Identify which cell holds the provided text, then report its (X, Y) central coordinate. 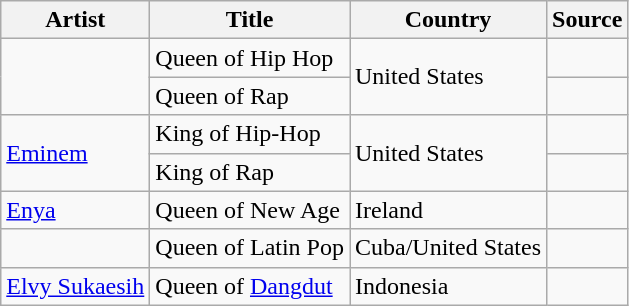
King of Hip-Hop (250, 134)
Ireland (448, 210)
Queen of Hip Hop (250, 58)
Elvy Sukaesih (76, 286)
Artist (76, 20)
Source (588, 20)
Country (448, 20)
Cuba/United States (448, 248)
Queen of New Age (250, 210)
Queen of Dangdut (250, 286)
Eminem (76, 153)
Queen of Latin Pop (250, 248)
Enya (76, 210)
Indonesia (448, 286)
Title (250, 20)
King of Rap (250, 172)
Queen of Rap (250, 96)
